For the text-containing cell, return its midpoint in [x, y] coordinate format. 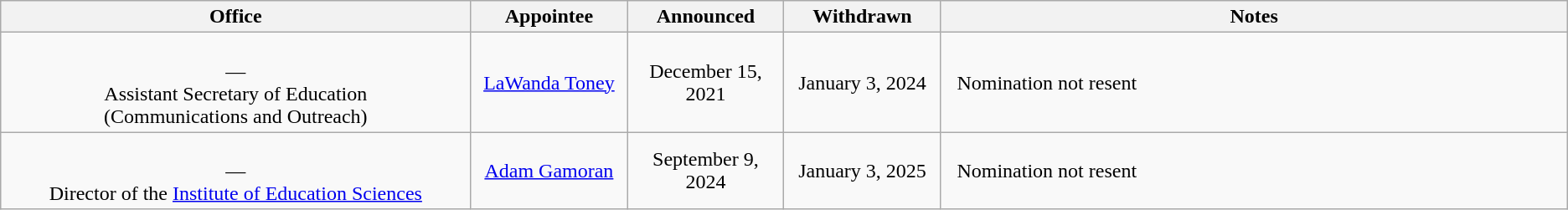
—Director of the Institute of Education Sciences [236, 171]
December 15, 2021 [705, 82]
Adam Gamoran [549, 171]
Announced [705, 17]
Withdrawn [863, 17]
January 3, 2025 [863, 171]
LaWanda Toney [549, 82]
Notes [1254, 17]
Office [236, 17]
Appointee [549, 17]
—Assistant Secretary of Education(Communications and Outreach) [236, 82]
September 9, 2024 [705, 171]
January 3, 2024 [863, 82]
